Locate the cell with the specified text and output its (X, Y) center coordinate. 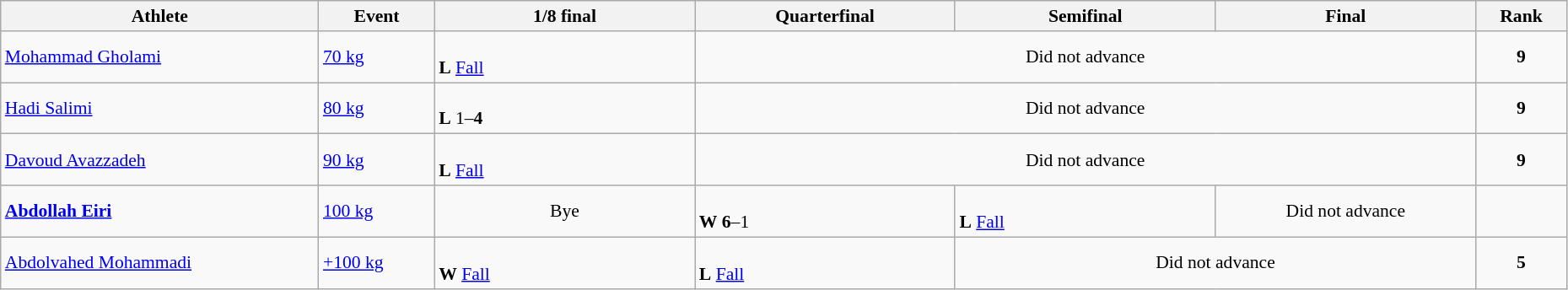
L 1–4 (565, 108)
Hadi Salimi (160, 108)
Final (1346, 16)
+100 kg (376, 263)
Bye (565, 211)
80 kg (376, 108)
100 kg (376, 211)
Semifinal (1085, 16)
Athlete (160, 16)
W 6–1 (825, 211)
Quarterfinal (825, 16)
W Fall (565, 263)
Event (376, 16)
1/8 final (565, 16)
Rank (1522, 16)
Abdollah Eiri (160, 211)
70 kg (376, 57)
Mohammad Gholami (160, 57)
90 kg (376, 160)
Abdolvahed Mohammadi (160, 263)
5 (1522, 263)
Davoud Avazzadeh (160, 160)
